Extract the [x, y] coordinate from the center of the cell holding the provided text.  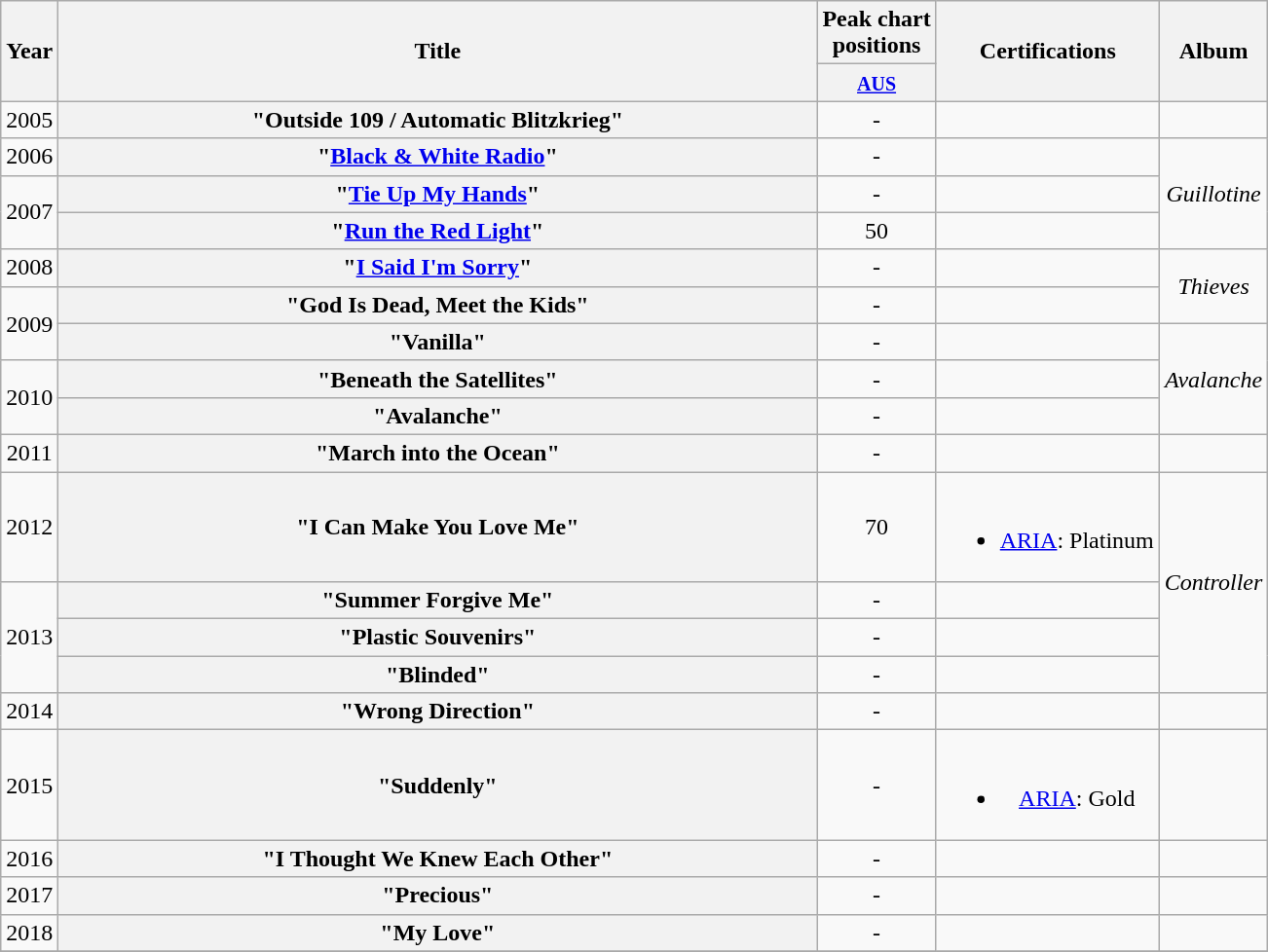
"Vanilla" [438, 342]
Year [29, 51]
70 [876, 526]
Album [1213, 51]
Avalanche [1213, 379]
"Blinded" [438, 675]
"Beneath the Satellites" [438, 379]
2015 [29, 785]
"Outside 109 / Automatic Blitzkrieg" [438, 120]
2005 [29, 120]
ARIA: Gold [1048, 785]
Guillotine [1213, 194]
2016 [29, 859]
"Tie Up My Hands" [438, 194]
"I Said I'm Sorry" [438, 268]
"Suddenly" [438, 785]
"God Is Dead, Meet the Kids" [438, 305]
Thieves [1213, 286]
Peak chartpositions [876, 33]
"Avalanche" [438, 416]
"I Thought We Knew Each Other" [438, 859]
"Wrong Direction" [438, 712]
2011 [29, 453]
2017 [29, 896]
"Plastic Souvenirs" [438, 638]
"March into the Ocean" [438, 453]
Certifications [1048, 51]
50 [876, 231]
2010 [29, 397]
2009 [29, 323]
2008 [29, 268]
Title [438, 51]
"Summer Forgive Me" [438, 601]
2007 [29, 212]
"I Can Make You Love Me" [438, 526]
"My Love" [438, 933]
Controller [1213, 582]
2018 [29, 933]
ARIA: Platinum [1048, 526]
AUS [876, 83]
2014 [29, 712]
"Precious" [438, 896]
2012 [29, 526]
"Black & White Radio" [438, 157]
"Run the Red Light" [438, 231]
2006 [29, 157]
2013 [29, 638]
